Detect which cell encompasses the target text, then output its (x, y) center coordinate. 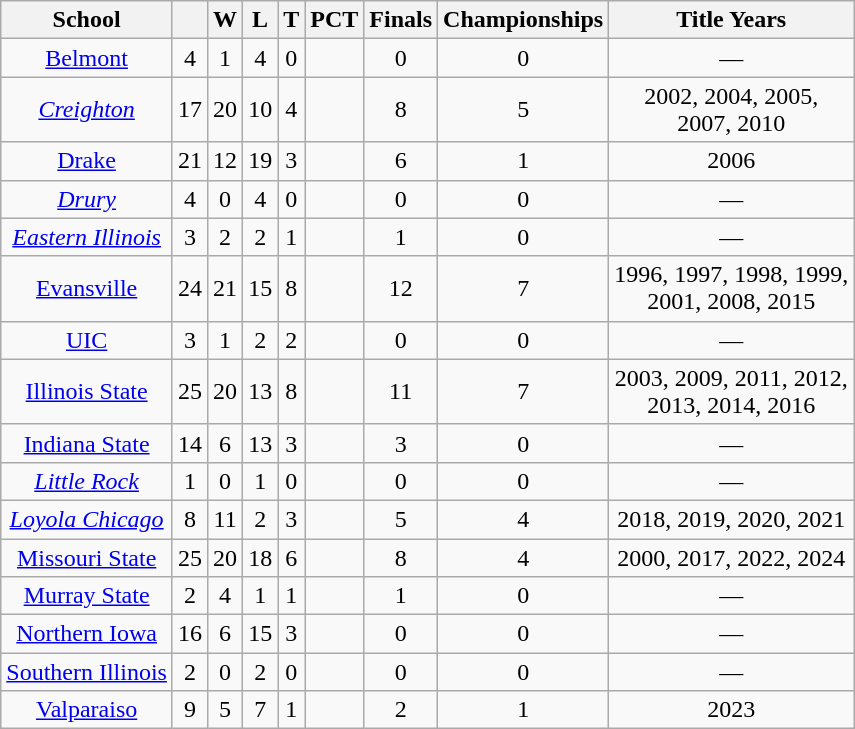
Valparaiso (87, 710)
17 (190, 110)
2006 (732, 161)
Title Years (732, 20)
W (226, 20)
16 (190, 634)
Loyola Chicago (87, 519)
24 (190, 288)
1996, 1997, 1998, 1999,2001, 2008, 2015 (732, 288)
Little Rock (87, 481)
2002, 2004, 2005,2007, 2010 (732, 110)
Murray State (87, 596)
18 (260, 557)
Northern Iowa (87, 634)
Creighton (87, 110)
Evansville (87, 288)
9 (190, 710)
Eastern Illinois (87, 237)
14 (190, 443)
2000, 2017, 2022, 2024 (732, 557)
L (260, 20)
Drury (87, 199)
Championships (524, 20)
19 (260, 161)
Drake (87, 161)
Illinois State (87, 392)
Finals (401, 20)
2018, 2019, 2020, 2021 (732, 519)
2023 (732, 710)
T (292, 20)
10 (260, 110)
Southern Illinois (87, 672)
Belmont (87, 58)
2003, 2009, 2011, 2012,2013, 2014, 2016 (732, 392)
School (87, 20)
PCT (334, 20)
Missouri State (87, 557)
UIC (87, 340)
Indiana State (87, 443)
